For the text-containing cell, return its midpoint in [X, Y] coordinate format. 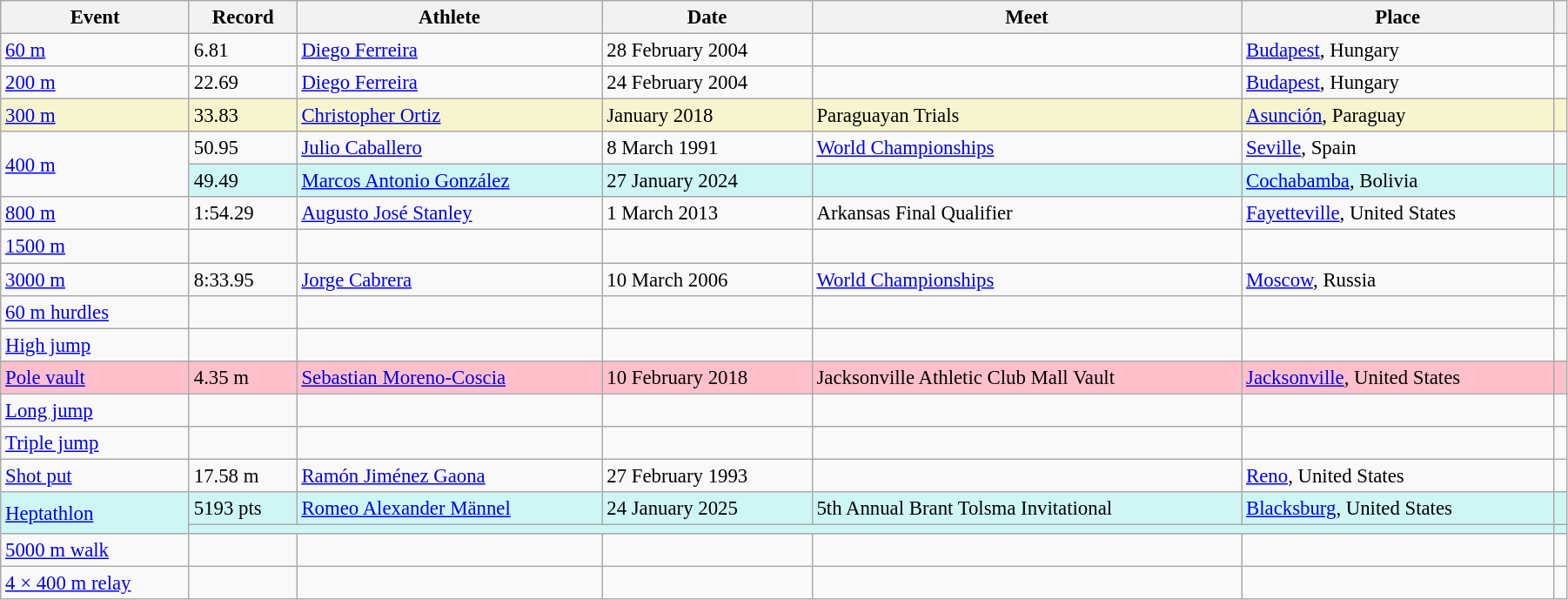
Reno, United States [1397, 475]
Record [243, 17]
Athlete [449, 17]
300 m [96, 116]
Fayetteville, United States [1397, 213]
1500 m [96, 246]
400 m [96, 164]
Event [96, 17]
22.69 [243, 83]
60 m hurdles [96, 312]
Jacksonville, United States [1397, 377]
January 2018 [707, 116]
Julio Caballero [449, 148]
200 m [96, 83]
8:33.95 [243, 280]
27 February 1993 [707, 475]
49.49 [243, 181]
Date [707, 17]
10 February 2018 [707, 377]
High jump [96, 345]
Jacksonville Athletic Club Mall Vault [1027, 377]
Ramón Jiménez Gaona [449, 475]
Christopher Ortiz [449, 116]
Moscow, Russia [1397, 280]
Arkansas Final Qualifier [1027, 213]
60 m [96, 51]
24 February 2004 [707, 83]
Paraguayan Trials [1027, 116]
6.81 [243, 51]
3000 m [96, 280]
Long jump [96, 410]
Triple jump [96, 443]
Augusto José Stanley [449, 213]
28 February 2004 [707, 51]
Meet [1027, 17]
1 March 2013 [707, 213]
4.35 m [243, 377]
Sebastian Moreno-Coscia [449, 377]
Jorge Cabrera [449, 280]
8 March 1991 [707, 148]
50.95 [243, 148]
800 m [96, 213]
5th Annual Brant Tolsma Invitational [1027, 509]
33.83 [243, 116]
24 January 2025 [707, 509]
Cochabamba, Bolivia [1397, 181]
Pole vault [96, 377]
1:54.29 [243, 213]
Marcos Antonio González [449, 181]
Blacksburg, United States [1397, 509]
Shot put [96, 475]
4 × 400 m relay [96, 583]
Heptathlon [96, 513]
5000 m walk [96, 550]
17.58 m [243, 475]
Place [1397, 17]
5193 pts [243, 509]
27 January 2024 [707, 181]
Asunción, Paraguay [1397, 116]
10 March 2006 [707, 280]
Romeo Alexander Männel [449, 509]
Seville, Spain [1397, 148]
